Search for the cell housing the specified text and yield its [X, Y] center coordinate. 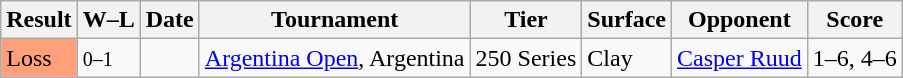
Score [854, 20]
Argentina Open, Argentina [334, 58]
250 Series [526, 58]
Surface [627, 20]
Casper Ruud [740, 58]
1–6, 4–6 [854, 58]
Date [170, 20]
W–L [108, 20]
Opponent [740, 20]
Clay [627, 58]
Tier [526, 20]
0–1 [108, 58]
Tournament [334, 20]
Loss [39, 58]
Result [39, 20]
